Scan for the cell matching the given text and deliver its [X, Y] coordinate at center. 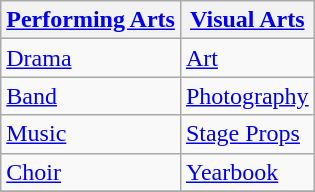
Band [91, 96]
Performing Arts [91, 20]
Stage Props [247, 134]
Choir [91, 172]
Yearbook [247, 172]
Photography [247, 96]
Music [91, 134]
Drama [91, 58]
Art [247, 58]
Visual Arts [247, 20]
